Extract the (X, Y) coordinate from the center of the cell holding the provided text.  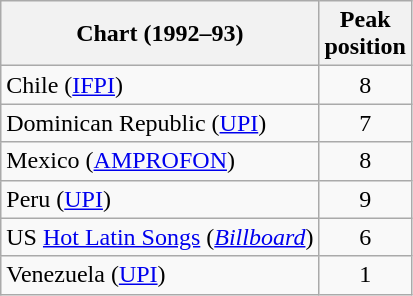
Venezuela (UPI) (160, 275)
Mexico (AMPROFON) (160, 161)
Chile (IFPI) (160, 85)
6 (365, 237)
7 (365, 123)
Dominican Republic (UPI) (160, 123)
Chart (1992–93) (160, 34)
Peru (UPI) (160, 199)
Peakposition (365, 34)
US Hot Latin Songs (Billboard) (160, 237)
9 (365, 199)
1 (365, 275)
